Detect which cell encompasses the target text, then output its (x, y) center coordinate. 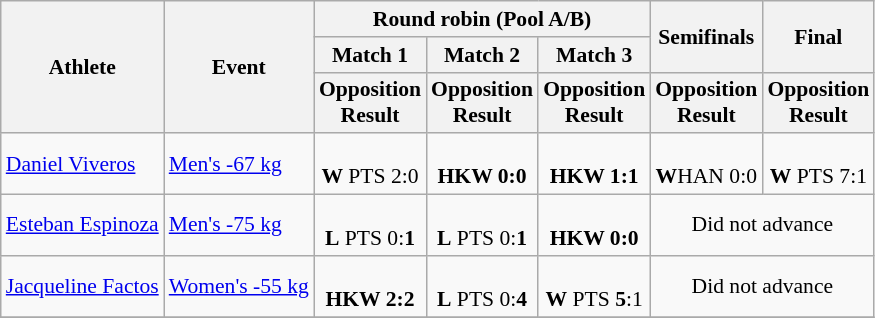
W PTS 2:0 (370, 164)
Women's -55 kg (239, 286)
Esteban Espinoza (82, 226)
Match 3 (594, 55)
HKW 2:2 (370, 286)
W PTS 7:1 (818, 164)
WHAN 0:0 (706, 164)
Match 2 (482, 55)
Jacqueline Factos (82, 286)
HKW 1:1 (594, 164)
L PTS 0:4 (482, 286)
Final (818, 36)
Round robin (Pool A/B) (482, 19)
Match 1 (370, 55)
Athlete (82, 67)
Men's -75 kg (239, 226)
Men's -67 kg (239, 164)
W PTS 5:1 (594, 286)
Semifinals (706, 36)
Event (239, 67)
Daniel Viveros (82, 164)
